Detect which cell encompasses the target text, then output its [x, y] center coordinate. 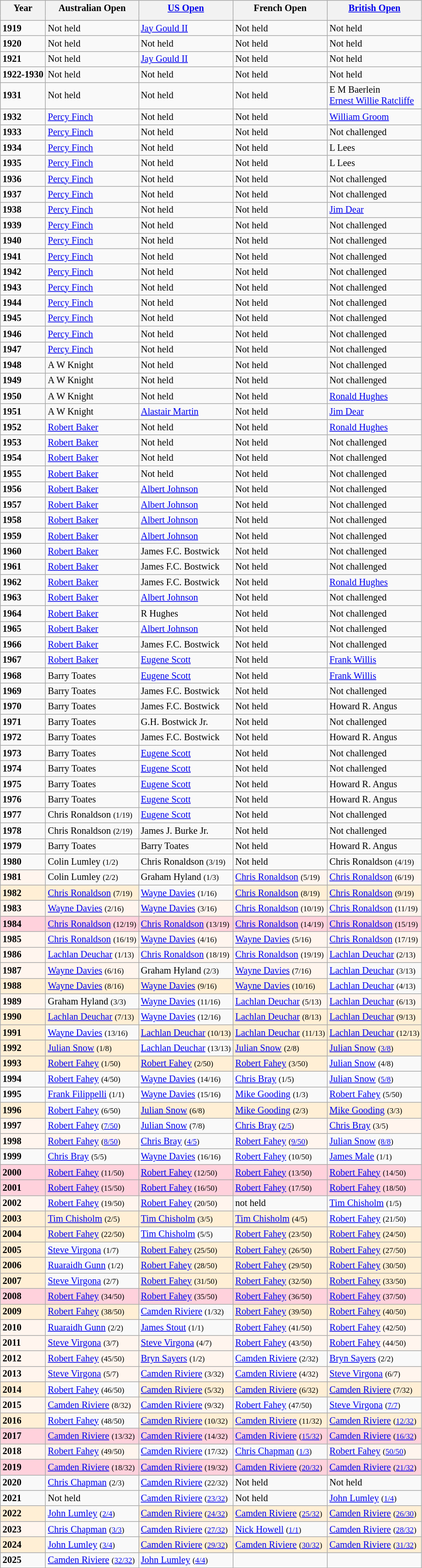
2009 [23, 1312]
Steve Virgona (1/7) [92, 1250]
1965 [23, 629]
Chris Bray (3/5) [375, 1126]
Chris Chapman (1/3) [280, 1451]
Robert Fahey (50/50) [375, 1451]
1938 [23, 210]
1960 [23, 551]
1940 [23, 241]
2004 [23, 1234]
Chris Chapman (3/3) [92, 1529]
Wayne Davies (7/16) [280, 970]
Wayne Davies (16/16) [186, 1157]
Robert Fahey (25/50) [186, 1250]
1983 [23, 908]
Chris Ronaldson (2/19) [92, 831]
Wayne Davies (10/16) [280, 986]
E M Baerlein Ernest Willie Ratcliffe [375, 95]
Robert Fahey (34/50) [92, 1296]
1971 [23, 722]
Mike Gooding (3/3) [375, 1110]
Ruaraidh Gunn (1/2) [92, 1265]
Robert Fahey (9/50) [280, 1141]
Julian Snow (1/8) [92, 1048]
2024 [23, 1544]
Chris Ronaldson (11/19) [375, 908]
1934 [23, 148]
Robert Fahey (4/50) [92, 1079]
Chris Ronaldson (17/19) [375, 939]
Robert Fahey (24/50) [375, 1234]
Camden Riviere (31/32) [375, 1544]
Colin Lumley (1/2) [92, 861]
Robert Fahey (30/50) [375, 1265]
Lachlan Deuchar (9/13) [375, 1017]
Ruaraidh Gunn (2/2) [92, 1327]
Robert Fahey (16/50) [186, 1188]
1919 [23, 28]
R Hughes [186, 613]
1935 [23, 163]
Robert Fahey (19/50) [92, 1203]
2020 [23, 1483]
Wayne Davies (12/16) [186, 1017]
Chris Ronaldson (12/19) [92, 924]
Wayne Davies (3/16) [186, 908]
1981 [23, 877]
Nick Howell (1/1) [280, 1529]
2011 [23, 1343]
Lachlan Deuchar (12/13) [375, 1033]
1933 [23, 132]
Camden Riviere (10/32) [186, 1420]
G.H. Bostwick Jr. [186, 722]
1997 [23, 1126]
2006 [23, 1265]
Robert Fahey (44/50) [375, 1343]
Robert Fahey (42/50) [375, 1327]
Camden Riviere (26/30) [375, 1514]
Chris Ronaldson (6/19) [375, 877]
1961 [23, 567]
1987 [23, 970]
Chris Bray (1/5) [280, 1079]
Lachlan Deuchar (4/13) [375, 986]
1974 [23, 769]
Wayne Davies (15/16) [186, 1094]
2021 [23, 1498]
Camden Riviere (29/32) [186, 1544]
Year [23, 8]
1959 [23, 536]
Robert Fahey (29/50) [280, 1265]
1945 [23, 318]
Graham Hyland (1/3) [186, 877]
1972 [23, 737]
1990 [23, 1017]
1949 [23, 380]
James J. Burke Jr. [186, 831]
Robert Fahey (8/50) [92, 1141]
1998 [23, 1141]
1970 [23, 707]
Robert Fahey (26/50) [280, 1250]
Lachlan Deuchar (6/13) [375, 1001]
Camden Riviere (6/32) [280, 1390]
Camden Riviere (11/32) [280, 1420]
1956 [23, 489]
Lachlan Deuchar (11/13) [280, 1033]
Chris Ronaldson (5/19) [280, 877]
Robert Fahey (46/50) [92, 1390]
Robert Fahey (23/50) [280, 1234]
Chris Bray (4/5) [186, 1141]
2005 [23, 1250]
Robert Fahey (21/50) [375, 1219]
2018 [23, 1451]
Julian Snow (7/8) [186, 1126]
Chris Ronaldson (8/19) [280, 893]
Julian Snow (2/8) [280, 1048]
Julian Snow (8/8) [375, 1141]
Wayne Davies (13/16) [92, 1033]
Chris Ronaldson (10/19) [280, 908]
Wayne Davies (5/16) [280, 939]
John Lumley (1/4) [375, 1498]
Camden Riviere (8/32) [92, 1405]
1947 [23, 350]
1993 [23, 1063]
1939 [23, 226]
Chris Ronaldson (16/19) [92, 939]
Wayne Davies (4/16) [186, 939]
2019 [23, 1467]
1973 [23, 753]
Robert Fahey (35/50) [186, 1296]
1969 [23, 691]
2001 [23, 1188]
1978 [23, 831]
Camden Riviere (25/32) [280, 1514]
2017 [23, 1436]
2025 [23, 1560]
Camden Riviere (18/32) [92, 1467]
Robert Fahey (18/50) [375, 1188]
Camden Riviere (19/32) [186, 1467]
Chris Ronaldson (7/19) [92, 893]
Robert Fahey (14/50) [375, 1172]
1941 [23, 256]
1942 [23, 272]
Mike Gooding (2/3) [280, 1110]
Camden Riviere (23/32) [186, 1498]
1950 [23, 396]
Colin Lumley (2/2) [92, 877]
Graham Hyland (3/3) [92, 1001]
Robert Fahey (12/50) [186, 1172]
Robert Fahey (1/50) [92, 1063]
Robert Fahey (17/50) [280, 1188]
Robert Fahey (47/50) [280, 1405]
Camden Riviere (17/32) [186, 1451]
Bryn Sayers (2/2) [375, 1358]
Camden Riviere (1/32) [186, 1312]
Robert Fahey (43/50) [280, 1343]
Camden Riviere (2/32) [280, 1358]
Lachlan Deuchar (1/13) [92, 955]
Camden Riviere (12/32) [375, 1420]
Camden Riviere (13/32) [92, 1436]
Robert Fahey (5/50) [375, 1094]
Robert Fahey (32/50) [280, 1281]
Wayne Davies (14/16) [186, 1079]
2007 [23, 1281]
Robert Fahey (3/50) [280, 1063]
Robert Fahey (2/50) [186, 1063]
Chris Chapman (2/3) [92, 1483]
Robert Fahey (38/50) [92, 1312]
Camden Riviere (20/32) [280, 1467]
1952 [23, 427]
Lachlan Deuchar (10/13) [186, 1033]
Lachlan Deuchar (13/13) [186, 1048]
Wayne Davies (11/16) [186, 1001]
James Stout (1/1) [186, 1327]
Robert Fahey (10/50) [280, 1157]
1988 [23, 986]
Robert Fahey (40/50) [375, 1312]
1957 [23, 505]
Julian Snow (3/8) [375, 1048]
2015 [23, 1405]
Bryn Sayers (1/2) [186, 1358]
Camden Riviere (7/32) [375, 1390]
1948 [23, 365]
Frank Filippelli (1/1) [92, 1094]
Lachlan Deuchar (2/13) [375, 955]
Julian Snow (5/8) [375, 1079]
not held [280, 1203]
James Male (1/1) [375, 1157]
Robert Fahey (36/50) [280, 1296]
Tim Chisholm (5/5) [186, 1234]
1958 [23, 520]
Robert Fahey (37/50) [375, 1296]
Chris Ronaldson (18/19) [186, 955]
2000 [23, 1172]
Robert Fahey (45/50) [92, 1358]
Julian Snow (6/8) [186, 1110]
Steve Virgona (2/7) [92, 1281]
Camden Riviere (24/32) [186, 1514]
1982 [23, 893]
1943 [23, 287]
Robert Fahey (48/50) [92, 1420]
Robert Fahey (28/50) [186, 1265]
Mike Gooding (1/3) [280, 1094]
1999 [23, 1157]
Robert Fahey (13/50) [280, 1172]
Camden Riviere (30/32) [280, 1544]
1968 [23, 676]
Camden Riviere (32/32) [92, 1560]
Chris Ronaldson (1/19) [92, 815]
1963 [23, 598]
Robert Fahey (20/50) [186, 1203]
2016 [23, 1420]
Steve Virgona (6/7) [375, 1374]
Julian Snow (4/8) [375, 1063]
Chris Ronaldson (14/19) [280, 924]
1932 [23, 117]
1966 [23, 644]
2023 [23, 1529]
Robert Fahey (39/50) [280, 1312]
Tim Chisholm (4/5) [280, 1219]
French Open [280, 8]
1991 [23, 1033]
Camden Riviere (16/32) [375, 1436]
2013 [23, 1374]
Lachlan Deuchar (3/13) [375, 970]
1936 [23, 179]
Robert Fahey (41/50) [280, 1327]
Steve Virgona (5/7) [92, 1374]
1975 [23, 784]
Lachlan Deuchar (7/13) [92, 1017]
Lachlan Deuchar (8/13) [280, 1017]
Graham Hyland (2/3) [186, 970]
1992 [23, 1048]
William Groom [375, 117]
Chris Bray (5/5) [92, 1157]
Wayne Davies (8/16) [92, 986]
Robert Fahey (31/50) [186, 1281]
1989 [23, 1001]
1937 [23, 194]
Chris Ronaldson (15/19) [375, 924]
Chris Bray (2/5) [280, 1126]
Camden Riviere (27/32) [186, 1529]
1946 [23, 334]
1951 [23, 411]
1984 [23, 924]
Tim Chisholm (1/5) [375, 1203]
1967 [23, 660]
Wayne Davies (2/16) [92, 908]
Tim Chisholm (2/5) [92, 1219]
1976 [23, 800]
Robert Fahey (27/50) [375, 1250]
Camden Riviere (4/32) [280, 1374]
2002 [23, 1203]
1953 [23, 443]
Wayne Davies (1/16) [186, 893]
1954 [23, 458]
1964 [23, 613]
2008 [23, 1296]
Camden Riviere (9/32) [186, 1405]
Wayne Davies (6/16) [92, 970]
Chris Ronaldson (9/19) [375, 893]
1931 [23, 95]
1979 [23, 846]
Camden Riviere (21/32) [375, 1467]
1944 [23, 303]
1986 [23, 955]
1920 [23, 43]
1962 [23, 582]
Wayne Davies (9/16) [186, 986]
Steve Virgona (4/7) [186, 1343]
Tim Chisholm (3/5) [186, 1219]
1922-1930 [23, 75]
Robert Fahey (7/50) [92, 1126]
2003 [23, 1219]
Steve Virgona (7/7) [375, 1405]
John Lumley (2/4) [92, 1514]
Steve Virgona (3/7) [92, 1343]
1994 [23, 1079]
1996 [23, 1110]
1977 [23, 815]
Camden Riviere (15/32) [280, 1436]
1955 [23, 474]
1995 [23, 1094]
Robert Fahey (49/50) [92, 1451]
Chris Ronaldson (19/19) [280, 955]
1980 [23, 861]
British Open [375, 8]
Alastair Martin [186, 411]
John Lumley (4/4) [186, 1560]
Camden Riviere (28/32) [375, 1529]
Chris Ronaldson (4/19) [375, 861]
Camden Riviere (3/32) [186, 1374]
2010 [23, 1327]
1985 [23, 939]
Lachlan Deuchar (5/13) [280, 1001]
Camden Riviere (14/32) [186, 1436]
Camden Riviere (22/32) [186, 1483]
Robert Fahey (22/50) [92, 1234]
1921 [23, 59]
Chris Ronaldson (3/19) [186, 861]
Robert Fahey (6/50) [92, 1110]
Robert Fahey (11/50) [92, 1172]
Australian Open [92, 8]
US Open [186, 8]
2012 [23, 1358]
2022 [23, 1514]
Robert Fahey (33/50) [375, 1281]
Robert Fahey (15/50) [92, 1188]
Camden Riviere (5/32) [186, 1390]
John Lumley (3/4) [92, 1544]
Chris Ronaldson (13/19) [186, 924]
2014 [23, 1390]
